Capture the cell that displays the provided text and extract its (X, Y) central coordinate. 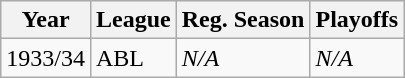
1933/34 (46, 58)
ABL (133, 58)
League (133, 20)
Playoffs (357, 20)
Reg. Season (243, 20)
Year (46, 20)
